Pinpoint the cell where the given text exists, returning its (X, Y) midpoint coordinate. 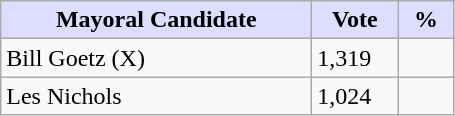
Bill Goetz (X) (156, 58)
Les Nichols (156, 96)
Mayoral Candidate (156, 20)
Vote (355, 20)
% (426, 20)
1,319 (355, 58)
1,024 (355, 96)
